Find where the given text appears and provide that cell's center as [X, Y] coordinate. 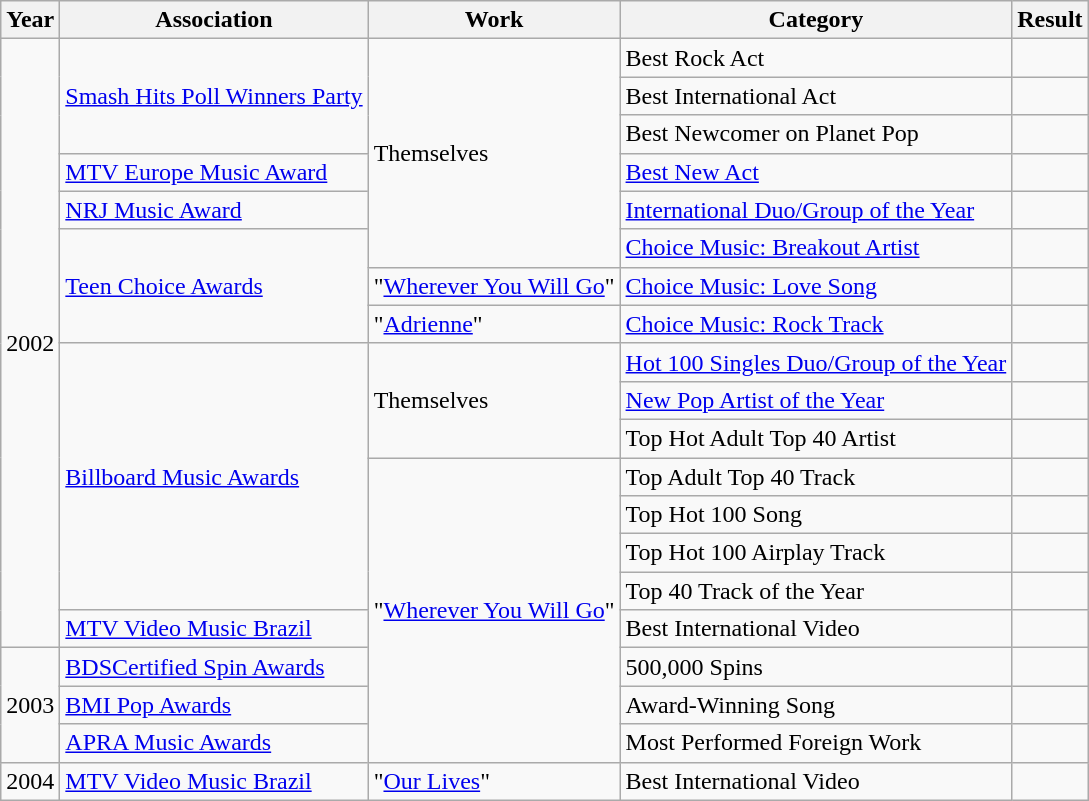
MTV Europe Music Award [214, 172]
Top Adult Top 40 Track [816, 477]
Best Newcomer on Planet Pop [816, 134]
Teen Choice Awards [214, 286]
NRJ Music Award [214, 210]
Category [816, 20]
Most Performed Foreign Work [816, 743]
"Adrienne" [494, 324]
Result [1050, 20]
Top 40 Track of the Year [816, 591]
2003 [30, 705]
BDSCertified Spin Awards [214, 667]
Hot 100 Singles Duo/Group of the Year [816, 362]
International Duo/Group of the Year [816, 210]
APRA Music Awards [214, 743]
Award-Winning Song [816, 705]
Top Hot 100 Song [816, 515]
2002 [30, 344]
Billboard Music Awards [214, 476]
Choice Music: Breakout Artist [816, 248]
BMI Pop Awards [214, 705]
Work [494, 20]
Choice Music: Love Song [816, 286]
Year [30, 20]
Best International Act [816, 96]
Best New Act [816, 172]
Association [214, 20]
2004 [30, 781]
Choice Music: Rock Track [816, 324]
New Pop Artist of the Year [816, 400]
Smash Hits Poll Winners Party [214, 96]
"Our Lives" [494, 781]
Best Rock Act [816, 58]
Top Hot Adult Top 40 Artist [816, 438]
500,000 Spins [816, 667]
Top Hot 100 Airplay Track [816, 553]
